Return [X, Y] of the center of cell containing provided text 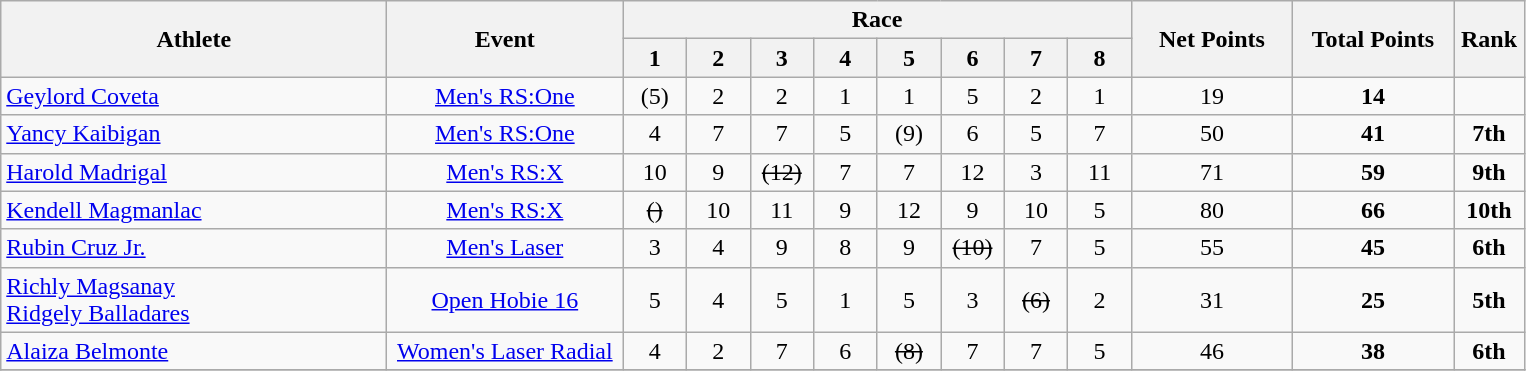
10th [1490, 210]
(6) [1036, 300]
Total Points [1372, 39]
5th [1490, 300]
Harold Madrigal [194, 172]
(10) [973, 248]
Men's Laser [505, 248]
66 [1372, 210]
14 [1372, 96]
Open Hobie 16 [505, 300]
19 [1212, 96]
Race [877, 20]
80 [1212, 210]
(12) [782, 172]
Event [505, 39]
Kendell Magmanlac [194, 210]
Women's Laser Radial [505, 351]
Yancy Kaibigan [194, 134]
50 [1212, 134]
Richly Magsanay Ridgely Balladares [194, 300]
(5) [655, 96]
41 [1372, 134]
9th [1490, 172]
45 [1372, 248]
(9) [909, 134]
71 [1212, 172]
Alaiza Belmonte [194, 351]
Geylord Coveta [194, 96]
Net Points [1212, 39]
(8) [909, 351]
38 [1372, 351]
46 [1212, 351]
31 [1212, 300]
Rubin Cruz Jr. [194, 248]
Rank [1490, 39]
Athlete [194, 39]
7th [1490, 134]
59 [1372, 172]
55 [1212, 248]
25 [1372, 300]
() [655, 210]
